Pinpoint the cell where the given text exists, returning its (x, y) midpoint coordinate. 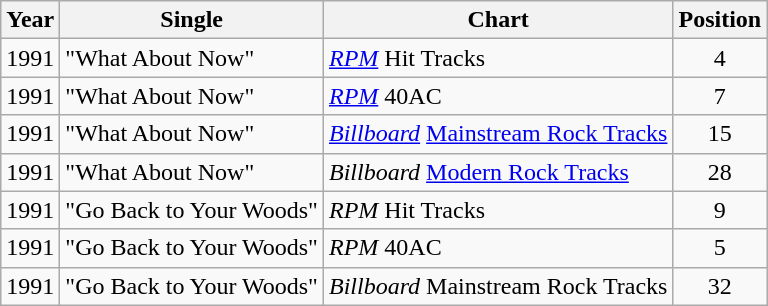
Year (30, 20)
15 (720, 134)
32 (720, 286)
Position (720, 20)
5 (720, 248)
Billboard Modern Rock Tracks (498, 172)
28 (720, 172)
7 (720, 96)
Chart (498, 20)
4 (720, 58)
Single (192, 20)
9 (720, 210)
